Output the (X, Y) coordinate of the center of the cell containing the given text.  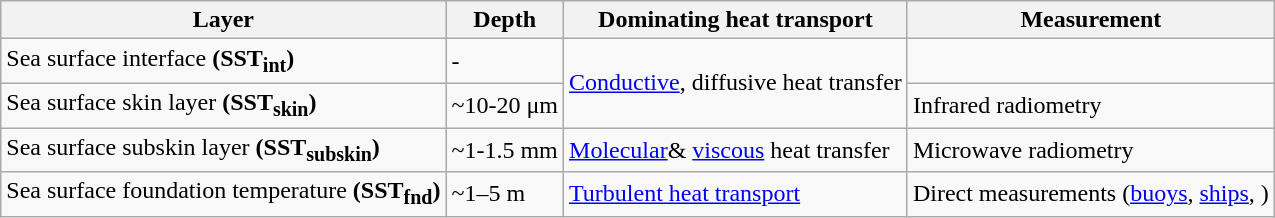
Microwave radiometry (1090, 150)
Turbulent heat transport (736, 194)
Sea surface skin layer (SSTskin) (224, 105)
Conductive, diffusive heat transfer (736, 84)
Direct measurements (buoys, ships, ) (1090, 194)
Molecular& viscous heat transfer (736, 150)
~1-1.5 mm (505, 150)
Sea surface interface (SSTint) (224, 61)
Infrared radiometry (1090, 105)
Layer (224, 20)
~1–5 m (505, 194)
Sea surface subskin layer (SSTsubskin) (224, 150)
- (505, 61)
Depth (505, 20)
Measurement (1090, 20)
Dominating heat transport (736, 20)
~10-20 μm (505, 105)
Sea surface foundation temperature (SSTfnd) (224, 194)
